Determine the [x, y] coordinate at the center of the cell enclosing the given text.  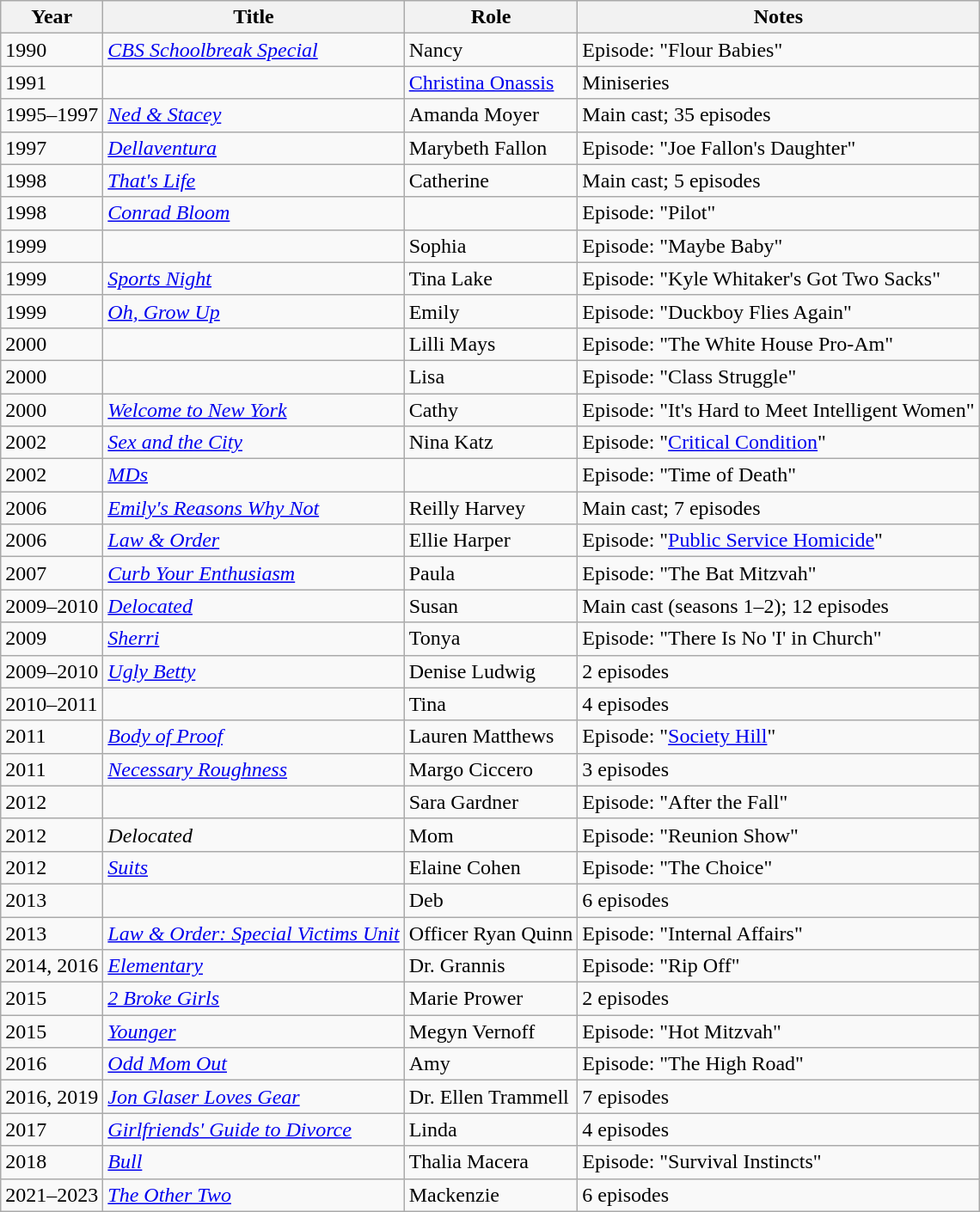
Nina Katz [491, 443]
2018 [52, 1162]
1995–1997 [52, 115]
Mackenzie [491, 1195]
Episode: "Joe Fallon's Daughter" [779, 148]
Necessary Roughness [254, 769]
Amanda Moyer [491, 115]
Tina Lake [491, 279]
Episode: "Survival Instincts" [779, 1162]
Margo Ciccero [491, 769]
Officer Ryan Quinn [491, 933]
Jon Glaser Loves Gear [254, 1097]
Sports Night [254, 279]
Law & Order: Special Victims Unit [254, 933]
2016, 2019 [52, 1097]
Megyn Vernoff [491, 1031]
Welcome to New York [254, 410]
1991 [52, 83]
Episode: "Society Hill" [779, 737]
Lauren Matthews [491, 737]
Dr. Grannis [491, 966]
Emily [491, 311]
Sherri [254, 639]
Mom [491, 835]
Sophia [491, 246]
2010–2011 [52, 704]
The Other Two [254, 1195]
Episode: "Hot Mitzvah" [779, 1031]
Christina Onassis [491, 83]
Episode: "Internal Affairs" [779, 933]
Odd Mom Out [254, 1064]
Main cast (seasons 1–2); 12 episodes [779, 606]
Episode: "There Is No 'I' in Church" [779, 639]
Episode: "Maybe Baby" [779, 246]
Linda [491, 1129]
Suits [254, 867]
Notes [779, 17]
Year [52, 17]
Curb Your Enthusiasm [254, 573]
Episode: "It's Hard to Meet Intelligent Women" [779, 410]
Episode: "Flour Babies" [779, 50]
That's Life [254, 181]
7 episodes [779, 1097]
Sara Gardner [491, 802]
Bull [254, 1162]
Miniseries [779, 83]
Episode: "After the Fall" [779, 802]
Ned & Stacey [254, 115]
Ellie Harper [491, 541]
Main cast; 5 episodes [779, 181]
Marie Prower [491, 999]
Episode: "The Choice" [779, 867]
MDs [254, 475]
Nancy [491, 50]
Episode: "The Bat Mitzvah" [779, 573]
1990 [52, 50]
Ugly Betty [254, 671]
Conrad Bloom [254, 213]
Episode: "Kyle Whitaker's Got Two Sacks" [779, 279]
Title [254, 17]
Marybeth Fallon [491, 148]
Role [491, 17]
Episode: "Pilot" [779, 213]
Elaine Cohen [491, 867]
2021–2023 [52, 1195]
2016 [52, 1064]
Younger [254, 1031]
Sex and the City [254, 443]
Episode: "Reunion Show" [779, 835]
1997 [52, 148]
CBS Schoolbreak Special [254, 50]
Deb [491, 900]
Lilli Mays [491, 344]
Elementary [254, 966]
Episode: "The High Road" [779, 1064]
2014, 2016 [52, 966]
Thalia Macera [491, 1162]
2 Broke Girls [254, 999]
Reilly Harvey [491, 508]
Episode: "Rip Off" [779, 966]
Dr. Ellen Trammell [491, 1097]
Tina [491, 704]
Episode: "Class Struggle" [779, 376]
Main cast; 35 episodes [779, 115]
Paula [491, 573]
Oh, Grow Up [254, 311]
Emily's Reasons Why Not [254, 508]
Tonya [491, 639]
2007 [52, 573]
2017 [52, 1129]
Catherine [491, 181]
Amy [491, 1064]
Denise Ludwig [491, 671]
Episode: "The White House Pro-Am" [779, 344]
Body of Proof [254, 737]
Main cast; 7 episodes [779, 508]
Law & Order [254, 541]
2009 [52, 639]
Lisa [491, 376]
Dellaventura [254, 148]
Episode: "Public Service Homicide" [779, 541]
Episode: "Duckboy Flies Again" [779, 311]
Episode: "Time of Death" [779, 475]
Susan [491, 606]
Girlfriends' Guide to Divorce [254, 1129]
Episode: "Critical Condition" [779, 443]
3 episodes [779, 769]
Cathy [491, 410]
